Return (x, y) of the center of cell containing provided text 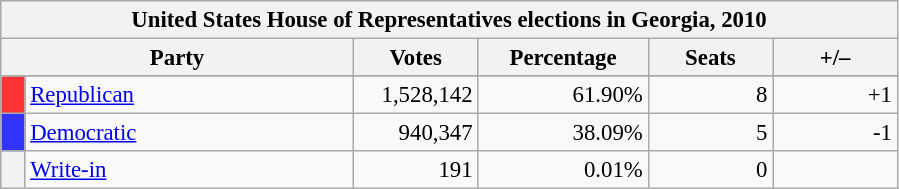
Write-in (189, 170)
61.90% (563, 95)
Party (178, 58)
0 (710, 170)
+/– (836, 58)
-1 (836, 133)
United States House of Representatives elections in Georgia, 2010 (450, 20)
+1 (836, 95)
191 (416, 170)
1,528,142 (416, 95)
38.09% (563, 133)
Seats (710, 58)
5 (710, 133)
Democratic (189, 133)
Republican (189, 95)
0.01% (563, 170)
940,347 (416, 133)
8 (710, 95)
Percentage (563, 58)
Votes (416, 58)
